Locate the cell with the specified text and output its [X, Y] center coordinate. 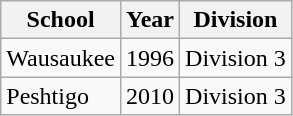
2010 [150, 96]
Wausaukee [61, 58]
School [61, 20]
Year [150, 20]
Peshtigo [61, 96]
Division [236, 20]
1996 [150, 58]
